Return (x, y) of the center of cell containing provided text 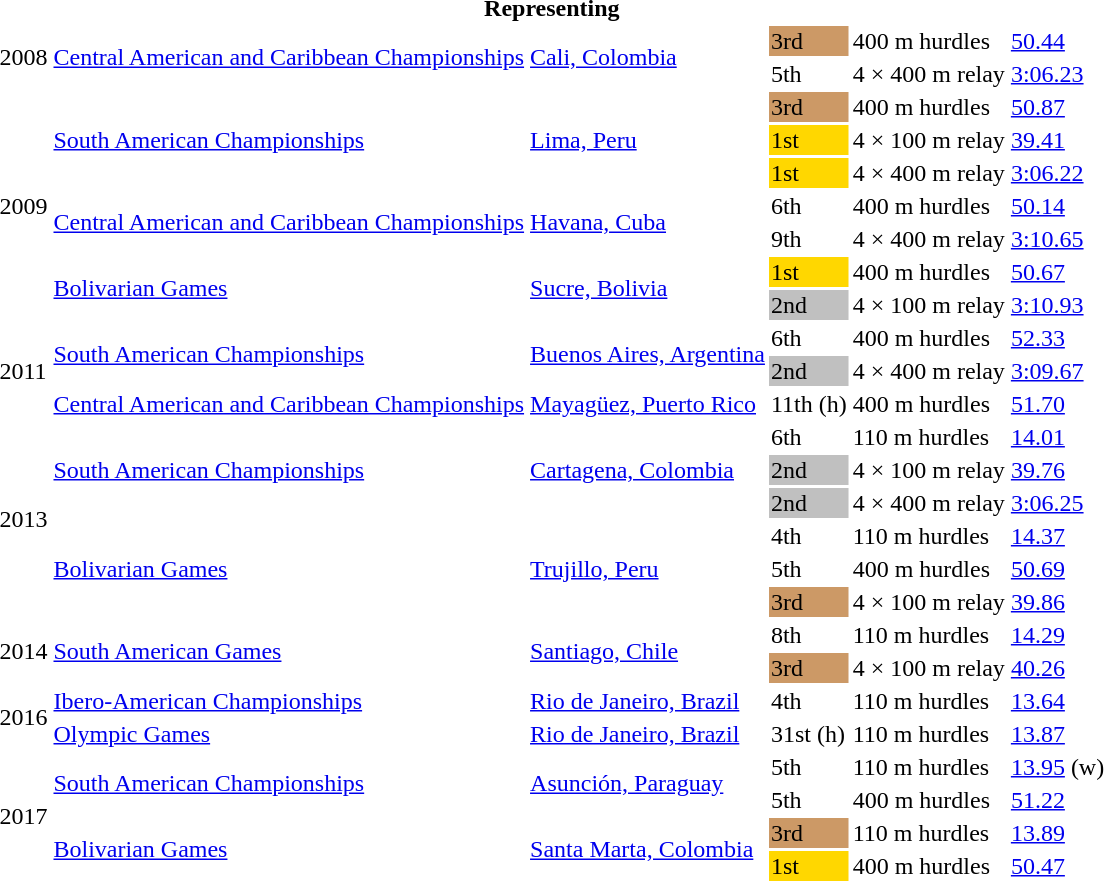
Ibero-American Championships (289, 701)
South American Games (289, 652)
Asunción, Paraguay (648, 784)
Buenos Aires, Argentina (648, 354)
8th (808, 635)
Havana, Cuba (648, 222)
9th (808, 239)
Olympic Games (289, 734)
Santiago, Chile (648, 652)
31st (h) (808, 734)
Cartagena, Colombia (648, 470)
Cali, Colombia (648, 58)
Sucre, Bolivia (648, 288)
Santa Marta, Colombia (648, 850)
Lima, Peru (648, 140)
11th (h) (808, 404)
Trujillo, Peru (648, 569)
Mayagüez, Puerto Rico (648, 404)
